Determine the (x, y) coordinate at the center of the cell enclosing the given text.  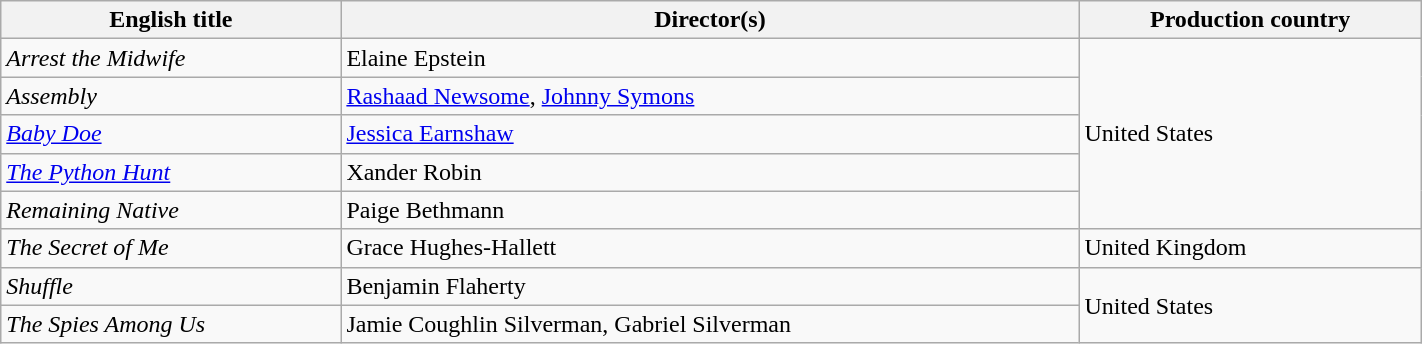
English title (171, 20)
United Kingdom (1250, 248)
The Secret of Me (171, 248)
Production country (1250, 20)
Elaine Epstein (710, 58)
Rashaad Newsome, Johnny Symons (710, 96)
The Spies Among Us (171, 324)
Jessica Earnshaw (710, 134)
Remaining Native (171, 210)
Grace Hughes-Hallett (710, 248)
Director(s) (710, 20)
Benjamin Flaherty (710, 286)
The Python Hunt (171, 172)
Baby Doe (171, 134)
Arrest the Midwife (171, 58)
Shuffle (171, 286)
Assembly (171, 96)
Jamie Coughlin Silverman, Gabriel Silverman (710, 324)
Xander Robin (710, 172)
Paige Bethmann (710, 210)
